Determine the [X, Y] coordinate at the center of the cell enclosing the given text.  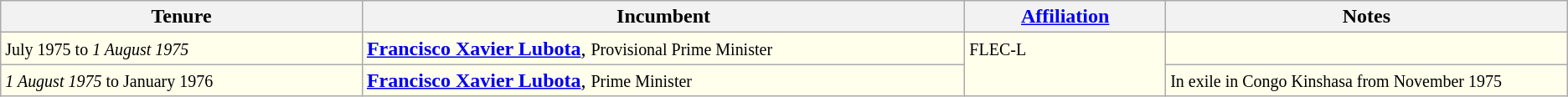
Francisco Xavier Lubota, Prime Minister [663, 80]
FLEC-L [1065, 64]
Incumbent [663, 17]
In exile in Congo Kinshasa from November 1975 [1367, 80]
Affiliation [1065, 17]
Tenure [182, 17]
Notes [1367, 17]
1 August 1975 to January 1976 [182, 80]
Francisco Xavier Lubota, Provisional Prime Minister [663, 48]
July 1975 to 1 August 1975 [182, 48]
